Pinpoint the cell where the given text exists, returning its [X, Y] midpoint coordinate. 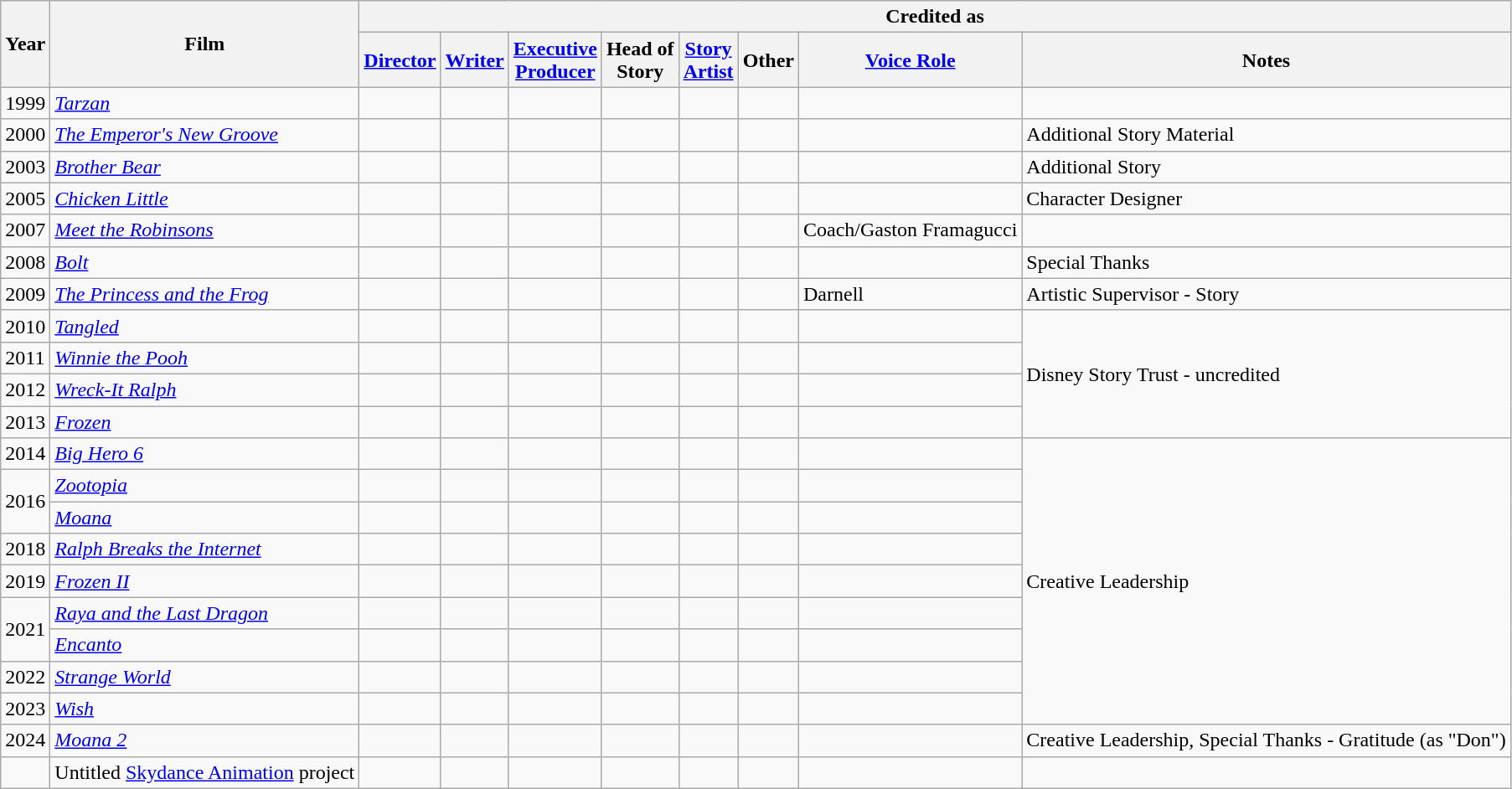
Untitled Skydance Animation project [204, 772]
Director [400, 60]
Credited as [935, 17]
Notes [1267, 60]
Creative Leadership [1267, 581]
Raya and the Last Dragon [204, 613]
2023 [25, 709]
Disney Story Trust - uncredited [1267, 374]
Additional Story Material [1267, 135]
Special Thanks [1267, 262]
ExecutiveProducer [555, 60]
2007 [25, 230]
Additional Story [1267, 167]
Winnie the Pooh [204, 358]
2018 [25, 549]
2009 [25, 294]
1999 [25, 103]
Frozen II [204, 581]
Strange World [204, 677]
Artistic Supervisor - Story [1267, 294]
2012 [25, 389]
Creative Leadership, Special Thanks - Gratitude (as "Don") [1267, 740]
The Emperor's New Groove [204, 135]
2016 [25, 502]
Voice Role [911, 60]
2013 [25, 421]
Coach/Gaston Framagucci [911, 230]
The Princess and the Frog [204, 294]
2003 [25, 167]
Tarzan [204, 103]
Wreck-It Ralph [204, 389]
2000 [25, 135]
Writer [474, 60]
Darnell [911, 294]
Frozen [204, 421]
2019 [25, 581]
Wish [204, 709]
2024 [25, 740]
Ralph Breaks the Internet [204, 549]
Head ofStory [640, 60]
Bolt [204, 262]
Moana 2 [204, 740]
Chicken Little [204, 199]
Tangled [204, 326]
StoryArtist [709, 60]
2014 [25, 454]
2005 [25, 199]
Film [204, 44]
2011 [25, 358]
Brother Bear [204, 167]
Character Designer [1267, 199]
2010 [25, 326]
Year [25, 44]
2008 [25, 262]
2021 [25, 629]
Encanto [204, 645]
Other [768, 60]
Moana [204, 518]
Big Hero 6 [204, 454]
2022 [25, 677]
Meet the Robinsons [204, 230]
Zootopia [204, 486]
